Output the (x, y) coordinate of the center of the cell containing the given text.  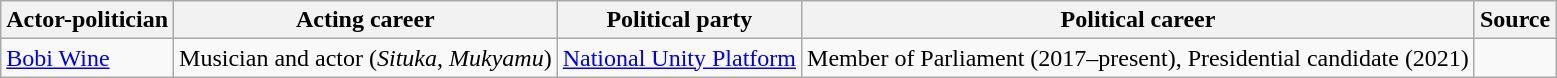
Musician and actor (Situka, Mukyamu) (366, 58)
Member of Parliament (2017–present), Presidential candidate (2021) (1138, 58)
Source (1514, 20)
Actor-politician (88, 20)
Acting career (366, 20)
Political party (679, 20)
National Unity Platform (679, 58)
Political career (1138, 20)
Bobi Wine (88, 58)
